Find where the given text appears and provide that cell's center as (x, y) coordinate. 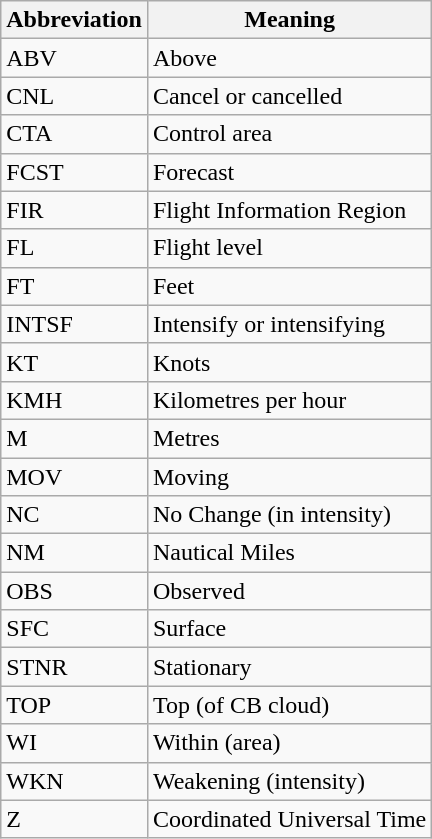
Stationary (289, 667)
FCST (74, 172)
Abbreviation (74, 20)
Intensify or intensifying (289, 324)
STNR (74, 667)
NM (74, 553)
Flight Information Region (289, 210)
Forecast (289, 172)
Observed (289, 591)
TOP (74, 705)
Surface (289, 629)
Metres (289, 438)
Weakening (intensity) (289, 781)
Above (289, 58)
CTA (74, 134)
MOV (74, 477)
Knots (289, 362)
WKN (74, 781)
Meaning (289, 20)
FL (74, 248)
Top (of CB cloud) (289, 705)
Cancel or cancelled (289, 96)
Nautical Miles (289, 553)
Coordinated Universal Time (289, 819)
CNL (74, 96)
FT (74, 286)
OBS (74, 591)
INTSF (74, 324)
KT (74, 362)
NC (74, 515)
Flight level (289, 248)
FIR (74, 210)
Within (area) (289, 743)
Feet (289, 286)
SFC (74, 629)
ABV (74, 58)
WI (74, 743)
M (74, 438)
Kilometres per hour (289, 400)
Control area (289, 134)
KMH (74, 400)
No Change (in intensity) (289, 515)
Moving (289, 477)
Z (74, 819)
